Capture the cell that displays the provided text and extract its (X, Y) central coordinate. 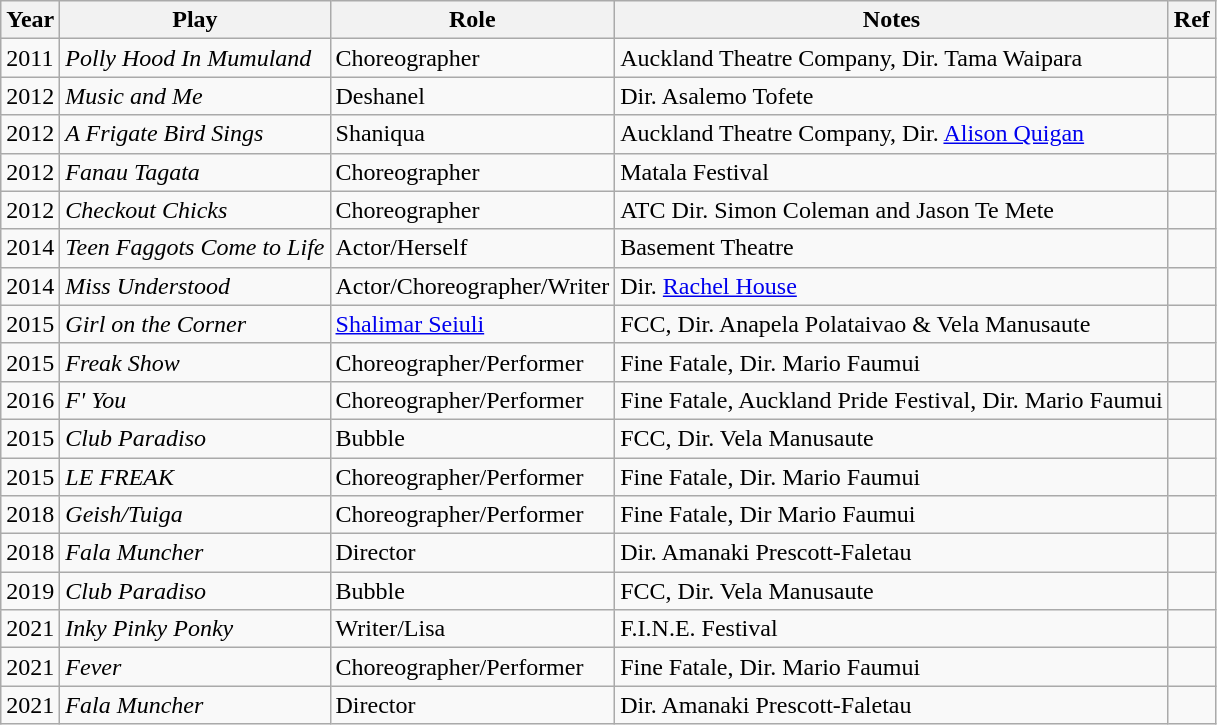
LE FREAK (195, 477)
Auckland Theatre Company, Dir. Tama Waipara (892, 58)
F.I.N.E. Festival (892, 629)
2019 (30, 591)
Teen Faggots Come to Life (195, 248)
Fine Fatale, Auckland Pride Festival, Dir. Mario Faumui (892, 400)
Girl on the Corner (195, 324)
Fever (195, 667)
Fine Fatale, Dir Mario Faumui (892, 515)
Dir. Asalemo Tofete (892, 96)
Actor/Choreographer/Writer (472, 286)
Play (195, 20)
Music and Me (195, 96)
F' You (195, 400)
Inky Pinky Ponky (195, 629)
Shaniqua (472, 134)
ATC Dir. Simon Coleman and Jason Te Mete (892, 210)
FCC, Dir. Anapela Polataivao & Vela Manusaute (892, 324)
2016 (30, 400)
Dir. Rachel House (892, 286)
Basement Theatre (892, 248)
Year (30, 20)
Role (472, 20)
Polly Hood In Mumuland (195, 58)
Fanau Tagata (195, 172)
Matala Festival (892, 172)
Deshanel (472, 96)
Writer/Lisa (472, 629)
A Frigate Bird Sings (195, 134)
Shalimar Seiuli (472, 324)
Checkout Chicks (195, 210)
Auckland Theatre Company, Dir. Alison Quigan (892, 134)
Freak Show (195, 362)
2011 (30, 58)
Actor/Herself (472, 248)
Miss Understood (195, 286)
Geish/Tuiga (195, 515)
Ref (1192, 20)
Notes (892, 20)
